Identify which cell holds the provided text, then report its (x, y) central coordinate. 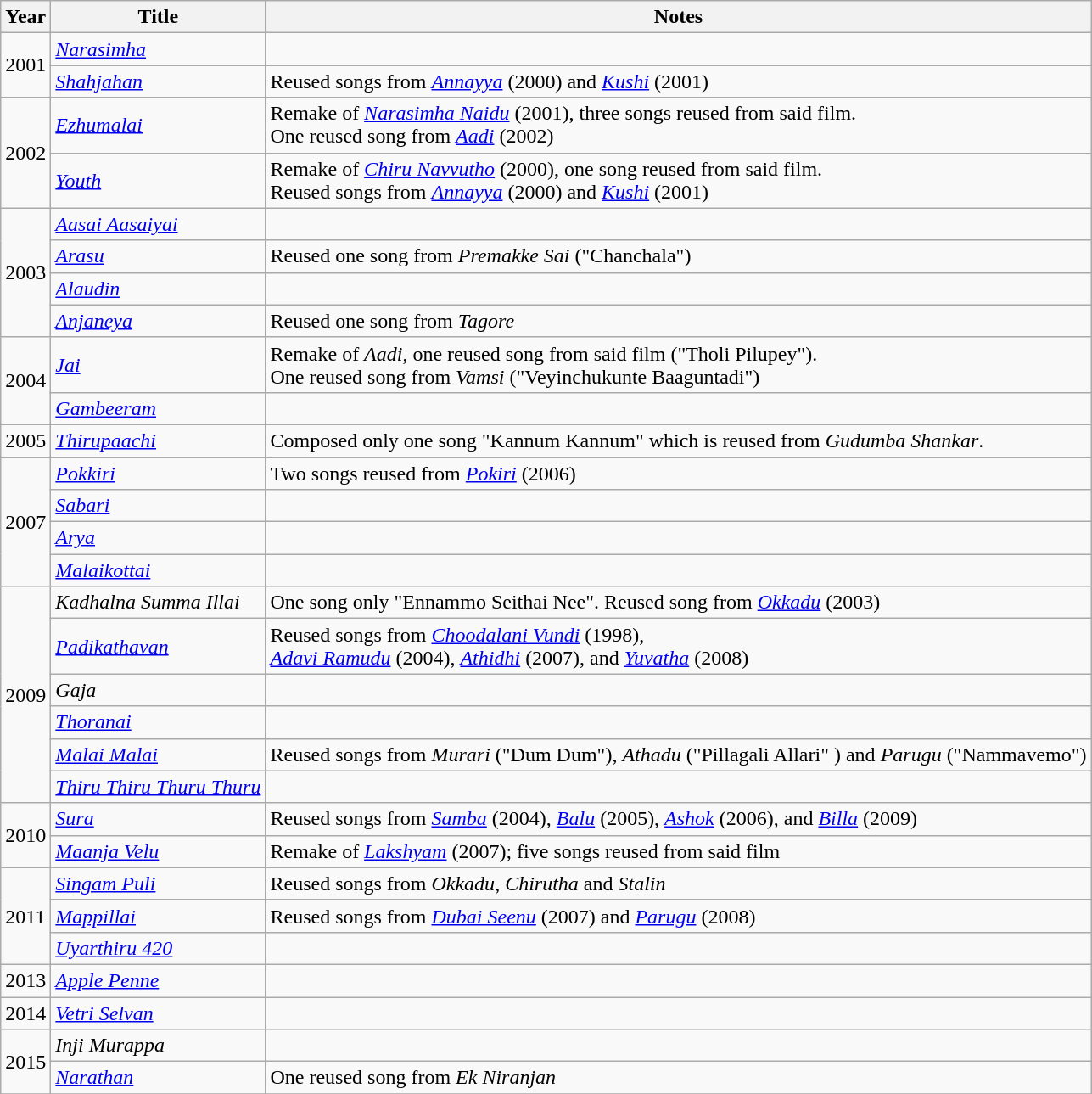
2002 (25, 153)
Title (158, 17)
Padikathavan (158, 647)
Youth (158, 180)
Thiru Thiru Thuru Thuru (158, 787)
Gaja (158, 690)
2010 (25, 835)
Apple Penne (158, 980)
2009 (25, 694)
Anjaneya (158, 321)
2004 (25, 380)
One reused song from Ek Niranjan (679, 1078)
Sabari (158, 506)
Reused songs from Samba (2004), Balu (2005), Ashok (2006), and Billa (2009) (679, 819)
Reused songs from Dubai Seenu (2007) and Parugu (2008) (679, 916)
Thirupaachi (158, 440)
2011 (25, 916)
Shahjahan (158, 81)
Narasimha (158, 49)
Arya (158, 538)
Jai (158, 365)
Reused songs from Murari ("Dum Dum"), Athadu ("Pillagali Allari" ) and Parugu ("Nammavemo") (679, 755)
2003 (25, 272)
Notes (679, 17)
Pokkiri (158, 473)
Malaikottai (158, 570)
Alaudin (158, 289)
2013 (25, 980)
Reused songs from Okkadu, Chirutha and Stalin (679, 884)
2007 (25, 521)
Reused one song from Tagore (679, 321)
2001 (25, 65)
2015 (25, 1062)
Uyarthiru 420 (158, 948)
Remake of Lakshyam (2007); five songs reused from said film (679, 851)
Kadhalna Summa Illai (158, 603)
Singam Puli (158, 884)
Vetri Selvan (158, 1013)
Composed only one song "Kannum Kannum" which is reused from Gudumba Shankar. (679, 440)
One song only "Ennammo Seithai Nee". Reused song from Okkadu (2003) (679, 603)
Remake of Aadi, one reused song from said film ("Tholi Pilupey"). One reused song from Vamsi ("Veyinchukunte Baaguntadi") (679, 365)
Inji Murappa (158, 1046)
Arasu (158, 256)
Mappillai (158, 916)
Gambeeram (158, 408)
Ezhumalai (158, 126)
Sura (158, 819)
Two songs reused from Pokiri (2006) (679, 473)
Maanja Velu (158, 851)
Reused songs from Choodalani Vundi (1998), Adavi Ramudu (2004), Athidhi (2007), and Yuvatha (2008) (679, 647)
Narathan (158, 1078)
Malai Malai (158, 755)
Remake of Narasimha Naidu (2001), three songs reused from said film. One reused song from Aadi (2002) (679, 126)
Year (25, 17)
Aasai Aasaiyai (158, 224)
Thoranai (158, 722)
Reused one song from Premakke Sai ("Chanchala") (679, 256)
2014 (25, 1013)
Reused songs from Annayya (2000) and Kushi (2001) (679, 81)
Remake of Chiru Navvutho (2000), one song reused from said film. Reused songs from Annayya (2000) and Kushi (2001) (679, 180)
2005 (25, 440)
